From the cell containing the given text, extract its center point as [X, Y] coordinate. 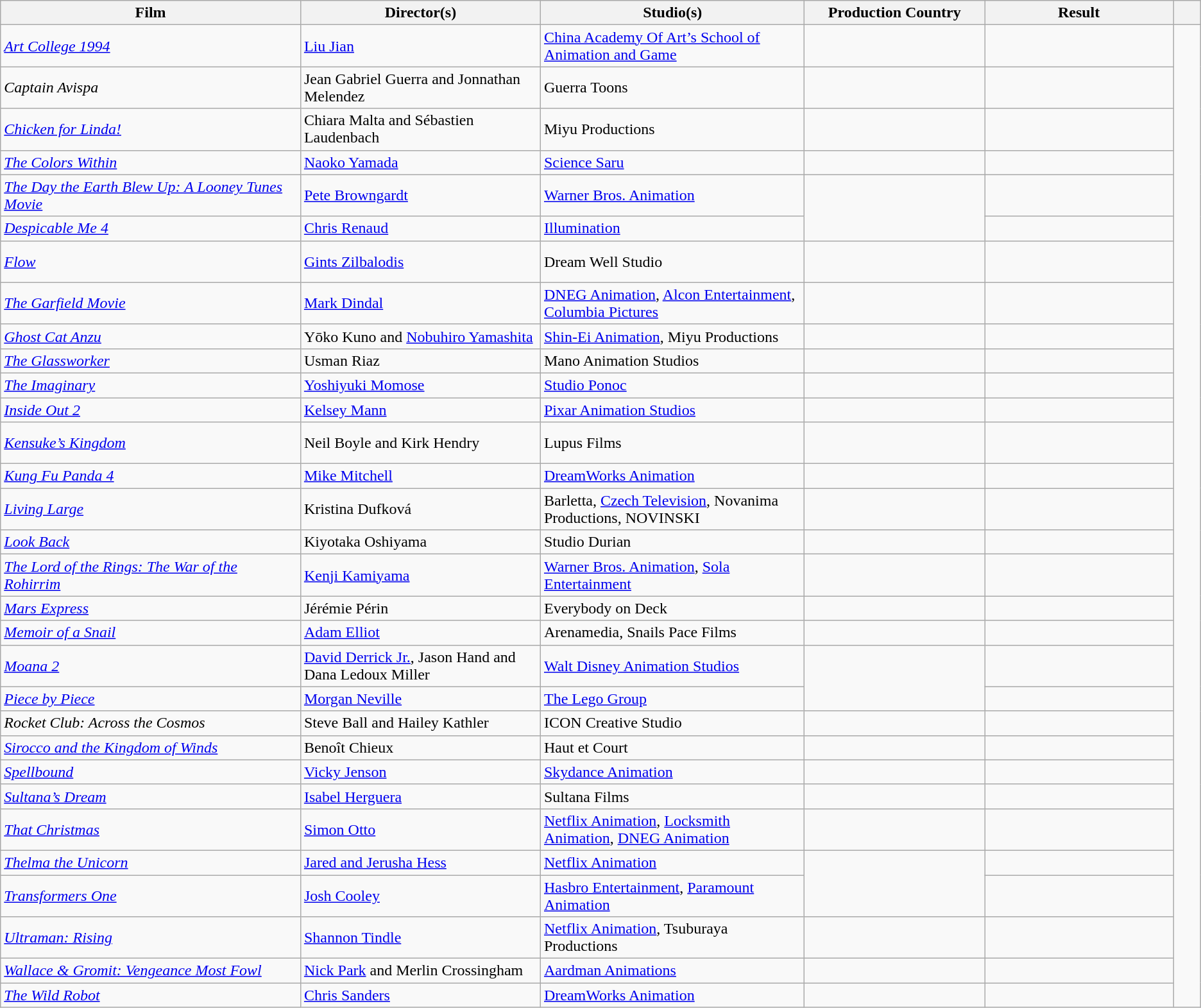
China Academy Of Art’s School of Animation and Game [672, 46]
Josh Cooley [420, 896]
Shannon Tindle [420, 938]
Netflix Animation [672, 862]
Mike Mitchell [420, 476]
The Lego Group [672, 699]
Studio Ponoc [672, 385]
The Day the Earth Blew Up: A Looney Tunes Movie [151, 195]
Jared and Jerusha Hess [420, 862]
Kung Fu Panda 4 [151, 476]
Liu Jian [420, 46]
Barletta, Czech Television, Novanima Productions, NOVINSKI [672, 509]
ICON Creative Studio [672, 723]
Kelsey Mann [420, 410]
Lupus Films [672, 443]
Illumination [672, 228]
Rocket Club: Across the Cosmos [151, 723]
Haut et Court [672, 747]
Look Back [151, 542]
Yoshiyuki Momose [420, 385]
Morgan Neville [420, 699]
Dream Well Studio [672, 262]
Mark Dindal [420, 303]
Despicable Me 4 [151, 228]
Shin-Ei Animation, Miyu Productions [672, 336]
Studio(s) [672, 13]
Mano Animation Studios [672, 361]
That Christmas [151, 829]
Jean Gabriel Guerra and Jonnathan Melendez [420, 87]
Wallace & Gromit: Vengeance Most Fowl [151, 971]
Kristina Dufková [420, 509]
Jérémie Périn [420, 608]
Netflix Animation, Locksmith Animation, DNEG Animation [672, 829]
Production Country [894, 13]
Thelma the Unicorn [151, 862]
Ghost Cat Anzu [151, 336]
Living Large [151, 509]
Usman Riaz [420, 361]
Ultraman: Rising [151, 938]
Steve Ball and Hailey Kathler [420, 723]
Pete Browngardt [420, 195]
Pixar Animation Studios [672, 410]
Simon Otto [420, 829]
Vicky Jenson [420, 772]
Chicken for Linda! [151, 130]
Flow [151, 262]
Warner Bros. Animation [672, 195]
Guerra Toons [672, 87]
The Garfield Movie [151, 303]
Isabel Herguera [420, 796]
Kiyotaka Oshiyama [420, 542]
Director(s) [420, 13]
Arenamedia, Snails Pace Films [672, 633]
Netflix Animation, Tsuburaya Productions [672, 938]
Hasbro Entertainment, Paramount Animation [672, 896]
The Glassworker [151, 361]
Chris Sanders [420, 995]
The Lord of the Rings: The War of the Rohirrim [151, 575]
Sirocco and the Kingdom of Winds [151, 747]
Inside Out 2 [151, 410]
Warner Bros. Animation, Sola Entertainment [672, 575]
Sultana Films [672, 796]
Art College 1994 [151, 46]
Naoko Yamada [420, 162]
Chiara Malta and Sébastien Laudenbach [420, 130]
Benoît Chieux [420, 747]
Transformers One [151, 896]
Studio Durian [672, 542]
The Imaginary [151, 385]
The Wild Robot [151, 995]
Adam Elliot [420, 633]
Walt Disney Animation Studios [672, 666]
David Derrick Jr., Jason Hand and Dana Ledoux Miller [420, 666]
Chris Renaud [420, 228]
Memoir of a Snail [151, 633]
The Colors Within [151, 162]
Mars Express [151, 608]
Neil Boyle and Kirk Hendry [420, 443]
Kensuke’s Kingdom [151, 443]
Moana 2 [151, 666]
Result [1079, 13]
Science Saru [672, 162]
Spellbound [151, 772]
Skydance Animation [672, 772]
Miyu Productions [672, 130]
Kenji Kamiyama [420, 575]
Everybody on Deck [672, 608]
Sultana’s Dream [151, 796]
Gints Zilbalodis [420, 262]
DNEG Animation, Alcon Entertainment, Columbia Pictures [672, 303]
Film [151, 13]
Aardman Animations [672, 971]
Captain Avispa [151, 87]
Nick Park and Merlin Crossingham [420, 971]
Piece by Piece [151, 699]
Yōko Kuno and Nobuhiro Yamashita [420, 336]
